Search for the cell housing the specified text and yield its (x, y) center coordinate. 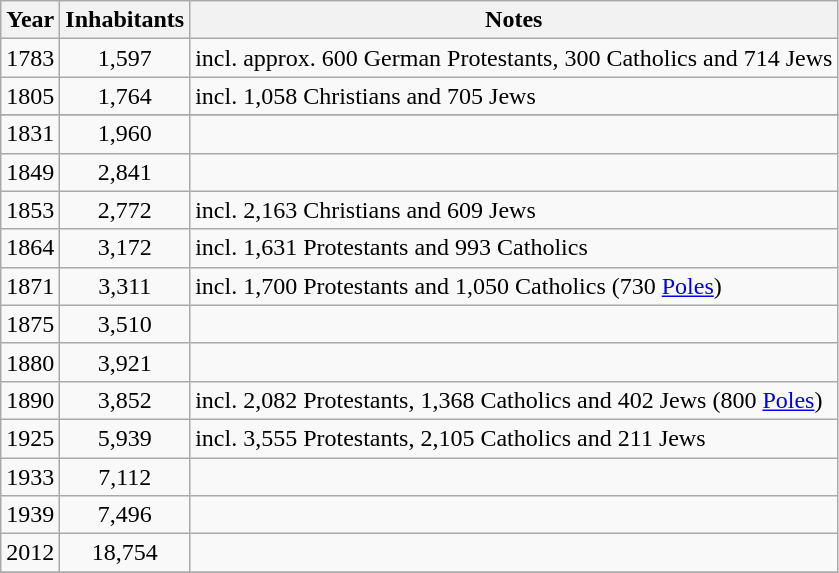
1880 (30, 362)
incl. 3,555 Protestants, 2,105 Catholics and 211 Jews (514, 438)
1831 (30, 134)
1933 (30, 477)
3,311 (125, 286)
5,939 (125, 438)
1939 (30, 515)
Notes (514, 20)
7,112 (125, 477)
7,496 (125, 515)
Year (30, 20)
1783 (30, 58)
3,852 (125, 400)
incl. 1,058 Christians and 705 Jews (514, 96)
3,510 (125, 324)
1853 (30, 210)
incl. 1,631 Protestants and 993 Catholics (514, 248)
incl. 1,700 Protestants and 1,050 Catholics (730 Poles) (514, 286)
1871 (30, 286)
incl. 2,163 Christians and 609 Jews (514, 210)
1875 (30, 324)
18,754 (125, 553)
Inhabitants (125, 20)
2,841 (125, 172)
3,172 (125, 248)
2012 (30, 553)
1805 (30, 96)
1925 (30, 438)
1890 (30, 400)
incl. 2,082 Protestants, 1,368 Catholics and 402 Jews (800 Poles) (514, 400)
1,960 (125, 134)
1,597 (125, 58)
1,764 (125, 96)
3,921 (125, 362)
incl. approx. 600 German Protestants, 300 Catholics and 714 Jews (514, 58)
1849 (30, 172)
2,772 (125, 210)
1864 (30, 248)
